For the text-containing cell, return its midpoint in [X, Y] coordinate format. 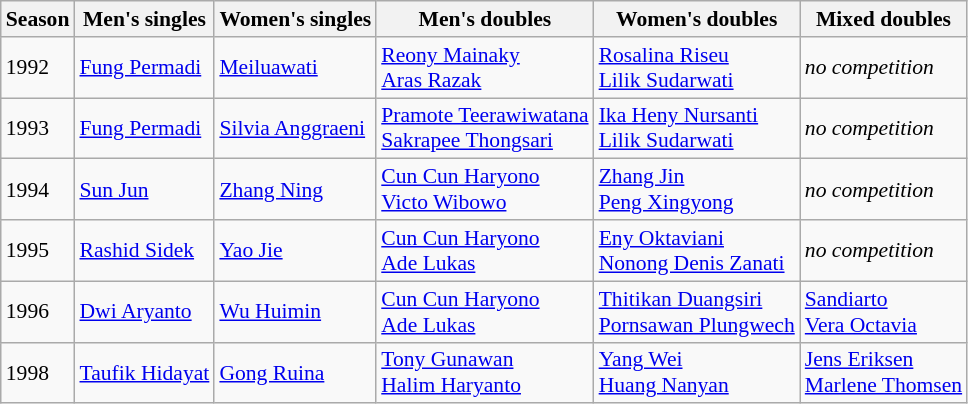
Eny Oktaviani Nonong Denis Zanati [697, 250]
Women's doubles [697, 19]
1998 [38, 372]
Tony Gunawan Halim Haryanto [484, 372]
Rosalina Riseu Lilik Sudarwati [697, 68]
Pramote Teerawiwatana Sakrapee Thongsari [484, 128]
Zhang Jin Peng Xingyong [697, 190]
Zhang Ning [295, 190]
Yao Jie [295, 250]
1993 [38, 128]
Meiluawati [295, 68]
Season [38, 19]
Mixed doubles [884, 19]
Men's doubles [484, 19]
Rashid Sidek [144, 250]
Gong Ruina [295, 372]
Sandiarto Vera Octavia [884, 312]
Reony Mainaky Aras Razak [484, 68]
1995 [38, 250]
Sun Jun [144, 190]
Wu Huimin [295, 312]
Taufik Hidayat [144, 372]
1994 [38, 190]
Silvia Anggraeni [295, 128]
Women's singles [295, 19]
Cun Cun Haryono Victo Wibowo [484, 190]
1996 [38, 312]
Men's singles [144, 19]
Yang Wei Huang Nanyan [697, 372]
Dwi Aryanto [144, 312]
Thitikan Duangsiri Pornsawan Plungwech [697, 312]
1992 [38, 68]
Jens Eriksen Marlene Thomsen [884, 372]
Ika Heny Nursanti Lilik Sudarwati [697, 128]
